Scan for the cell matching the given text and deliver its [x, y] coordinate at center. 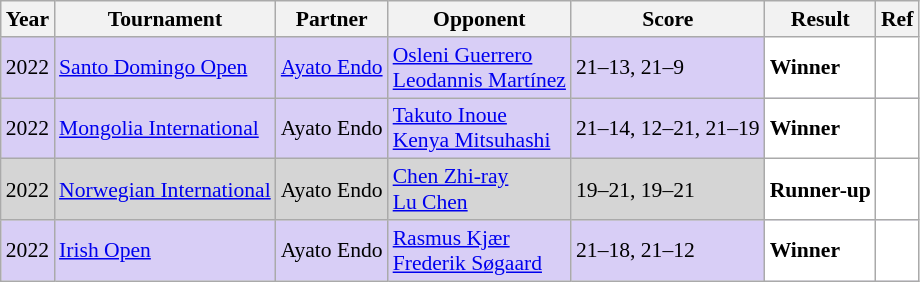
21–18, 21–12 [668, 250]
Tournament [165, 19]
Score [668, 19]
Result [820, 19]
Opponent [480, 19]
19–21, 19–21 [668, 190]
Runner-up [820, 190]
Year [28, 19]
21–13, 21–9 [668, 68]
Chen Zhi-ray Lu Chen [480, 190]
Irish Open [165, 250]
Partner [332, 19]
Ref [897, 19]
Rasmus Kjær Frederik Søgaard [480, 250]
Norwegian International [165, 190]
Osleni Guerrero Leodannis Martínez [480, 68]
Santo Domingo Open [165, 68]
21–14, 12–21, 21–19 [668, 128]
Mongolia International [165, 128]
Takuto Inoue Kenya Mitsuhashi [480, 128]
